Identify which cell holds the provided text, then report its (X, Y) central coordinate. 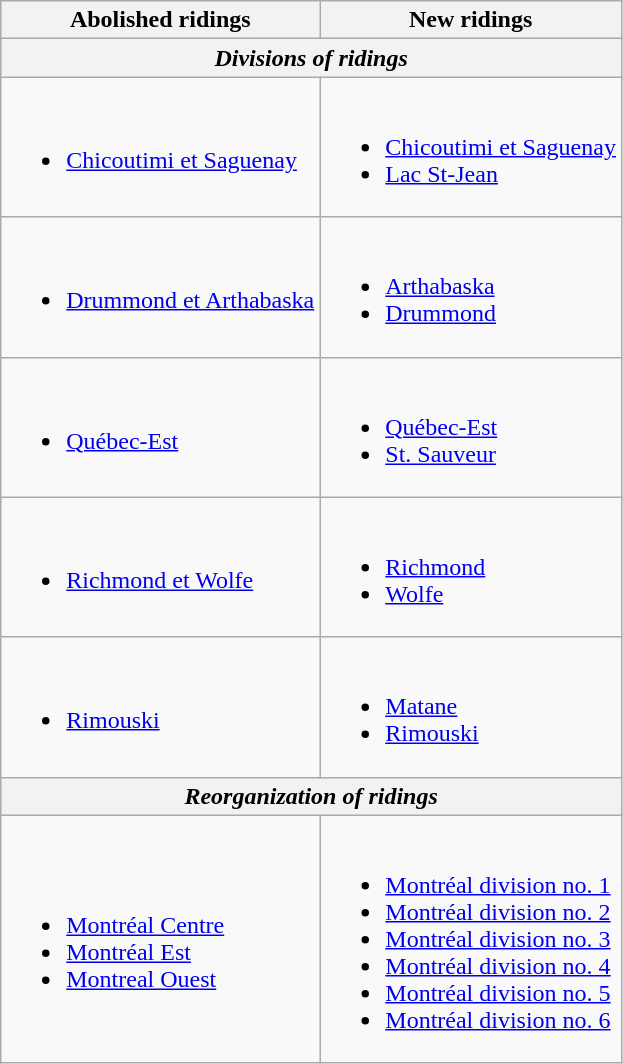
Rimouski (160, 707)
Montréal division no. 1Montréal division no. 2Montréal division no. 3Montréal division no. 4Montréal division no. 5Montréal division no. 6 (471, 939)
RichmondWolfe (471, 567)
Montréal CentreMontréal EstMontreal Ouest (160, 939)
Drummond et Arthabaska (160, 287)
MataneRimouski (471, 707)
Abolished ridings (160, 20)
Divisions of ridings (312, 58)
New ridings (471, 20)
Québec-Est (160, 427)
Reorganization of ridings (312, 796)
Chicoutimi et SaguenayLac St-Jean (471, 147)
Québec-EstSt. Sauveur (471, 427)
ArthabaskaDrummond (471, 287)
Richmond et Wolfe (160, 567)
Chicoutimi et Saguenay (160, 147)
